Search for the cell housing the specified text and yield its (X, Y) center coordinate. 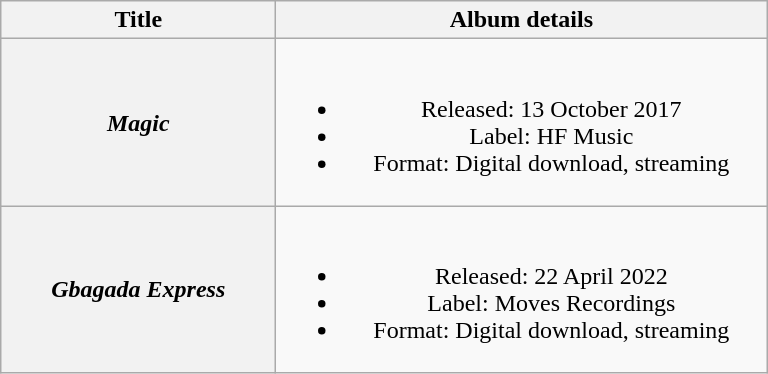
Released: 22 April 2022Label: Moves RecordingsFormat: Digital download, streaming (522, 290)
Magic (138, 122)
Album details (522, 20)
Released: 13 October 2017Label: HF MusicFormat: Digital download, streaming (522, 122)
Title (138, 20)
Gbagada Express (138, 290)
